Output the (X, Y) coordinate of the center of the cell containing the given text.  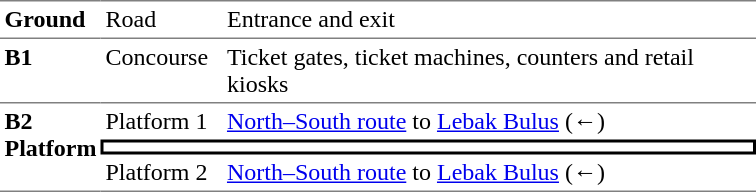
B1 (50, 71)
Platform 1 (162, 122)
Ticket gates, ticket machines, counters and retail kiosks (489, 71)
Platform 2 (162, 173)
Entrance and exit (489, 20)
Road (162, 20)
B2Platform (50, 148)
Ground (50, 20)
Concourse (162, 71)
